From the cell containing the given text, extract its center point as [x, y] coordinate. 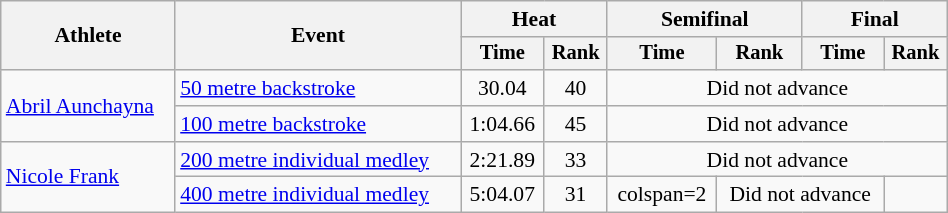
100 metre backstroke [318, 124]
33 [576, 160]
30.04 [502, 88]
31 [576, 195]
Heat [534, 19]
2:21.89 [502, 160]
40 [576, 88]
400 metre individual medley [318, 195]
Abril Aunchayna [88, 106]
Final [874, 19]
5:04.07 [502, 195]
1:04.66 [502, 124]
Semifinal [704, 19]
50 metre backstroke [318, 88]
Event [318, 36]
colspan=2 [662, 195]
45 [576, 124]
Athlete [88, 36]
200 metre individual medley [318, 160]
Nicole Frank [88, 178]
